Capture the cell that displays the provided text and extract its (x, y) central coordinate. 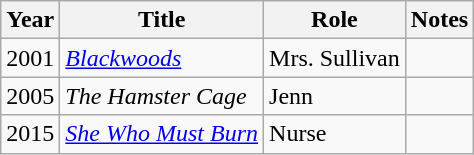
She Who Must Burn (162, 134)
2015 (30, 134)
2005 (30, 96)
2001 (30, 58)
The Hamster Cage (162, 96)
Jenn (335, 96)
Role (335, 20)
Mrs. Sullivan (335, 58)
Notes (439, 20)
Blackwoods (162, 58)
Nurse (335, 134)
Title (162, 20)
Year (30, 20)
